Return [x, y] of the center of cell containing provided text 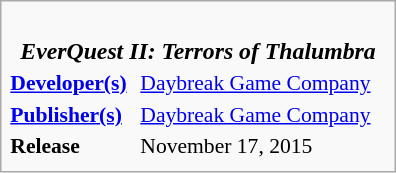
Release [72, 146]
EverQuest II: Terrors of Thalumbra [198, 38]
November 17, 2015 [263, 146]
Developer(s) [72, 83]
Publisher(s) [72, 114]
